Detect which cell encompasses the target text, then output its (x, y) center coordinate. 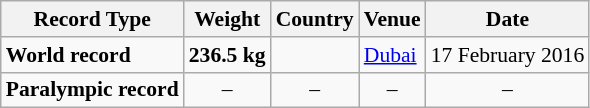
Record Type (92, 19)
Country (315, 19)
236.5 kg (228, 55)
Dubai (392, 55)
17 February 2016 (508, 55)
Venue (392, 19)
World record (92, 55)
Weight (228, 19)
Date (508, 19)
Paralympic record (92, 90)
